Pinpoint the cell where the given text exists, returning its (X, Y) midpoint coordinate. 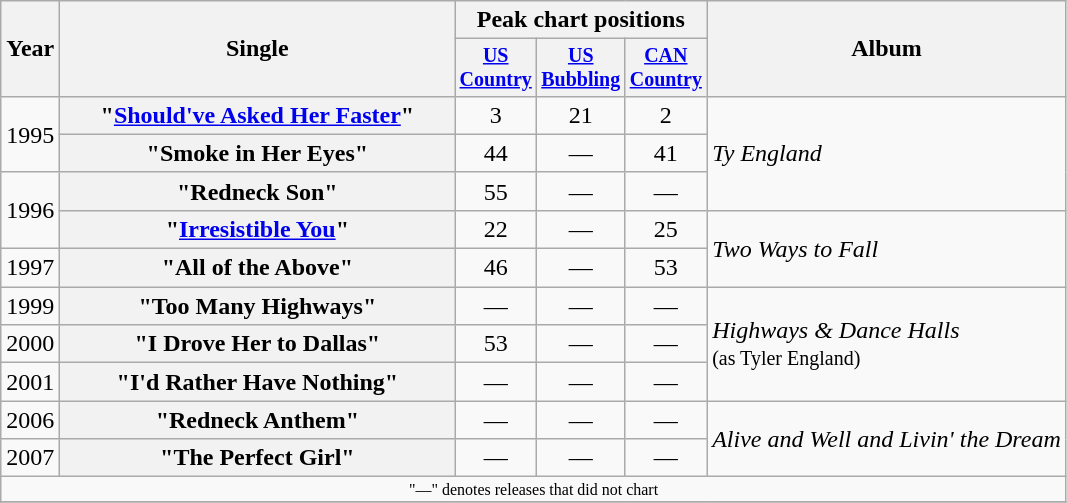
3 (496, 115)
22 (496, 229)
"I Drove Her to Dallas" (258, 344)
"Smoke in Her Eyes" (258, 153)
21 (581, 115)
2 (666, 115)
Year (30, 49)
CAN Country (666, 68)
Ty England (887, 153)
"The Perfect Girl" (258, 458)
1997 (30, 268)
2000 (30, 344)
2001 (30, 382)
"Should've Asked Her Faster" (258, 115)
"Redneck Son" (258, 191)
44 (496, 153)
25 (666, 229)
55 (496, 191)
"—" denotes releases that did not chart (534, 489)
"Irresistible You" (258, 229)
Two Ways to Fall (887, 248)
US Country (496, 68)
Alive and Well and Livin' the Dream (887, 439)
1999 (30, 306)
"All of the Above" (258, 268)
2007 (30, 458)
1995 (30, 134)
2006 (30, 420)
"I'd Rather Have Nothing" (258, 382)
Highways & Dance Halls(as Tyler England) (887, 344)
1996 (30, 210)
Album (887, 49)
"Redneck Anthem" (258, 420)
US Bubbling (581, 68)
Peak chart positions (581, 20)
"Too Many Highways" (258, 306)
46 (496, 268)
41 (666, 153)
Single (258, 49)
